Find where the given text appears and provide that cell's center as [x, y] coordinate. 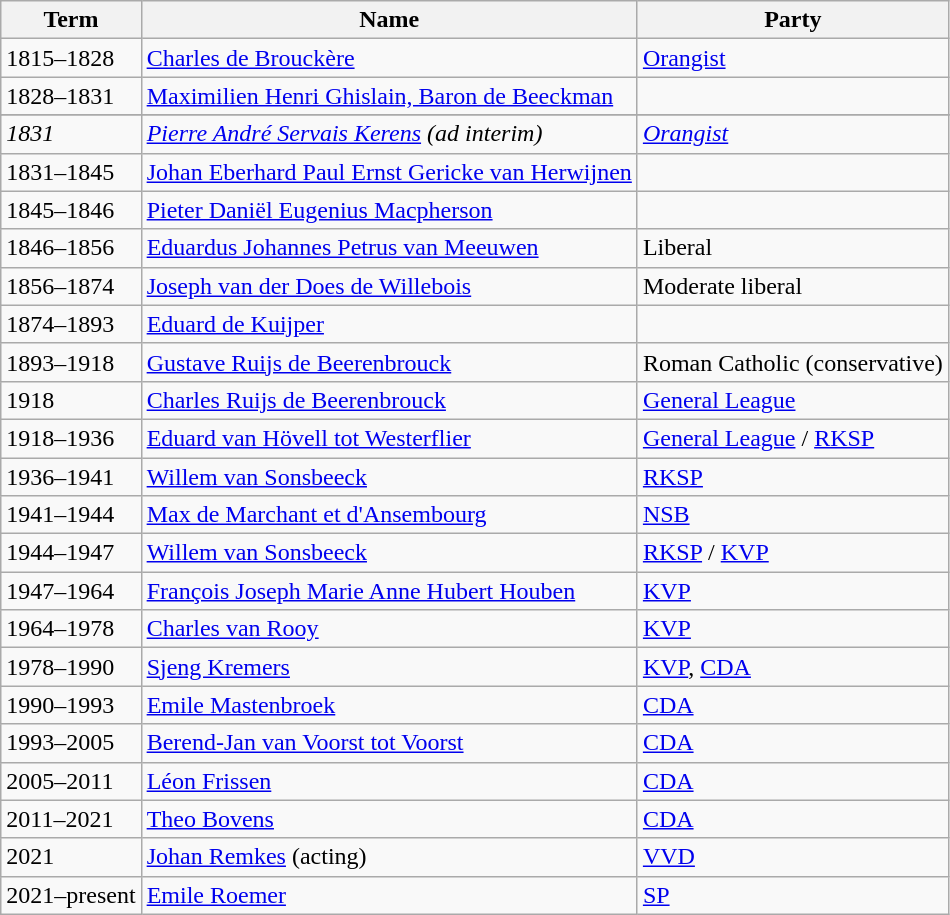
Gustave Ruijs de Beerenbrouck [389, 362]
1828–1831 [71, 96]
Eduard van Hövell tot Westerflier [389, 438]
1846–1856 [71, 248]
1941–1944 [71, 515]
Eduardus Johannes Petrus van Meeuwen [389, 248]
2005–2011 [71, 781]
Eduard de Kuijper [389, 324]
Berend-Jan van Voorst tot Voorst [389, 743]
SP [792, 895]
Sjeng Kremers [389, 667]
Johan Eberhard Paul Ernst Gericke van Herwijnen [389, 172]
1831–1845 [71, 172]
General League [792, 400]
1918–1936 [71, 438]
1893–1918 [71, 362]
1815–1828 [71, 58]
Term [71, 20]
1874–1893 [71, 324]
2021 [71, 857]
Charles van Rooy [389, 629]
Theo Bovens [389, 819]
VVD [792, 857]
KVP, CDA [792, 667]
1944–1947 [71, 553]
Name [389, 20]
1964–1978 [71, 629]
RKSP [792, 477]
2021–present [71, 895]
1845–1846 [71, 210]
1990–1993 [71, 705]
Emile Mastenbroek [389, 705]
Pierre André Servais Kerens (ad interim) [389, 134]
Max de Marchant et d'Ansembourg [389, 515]
2011–2021 [71, 819]
François Joseph Marie Anne Hubert Houben [389, 591]
Party [792, 20]
1936–1941 [71, 477]
Joseph van der Does de Willebois [389, 286]
Moderate liberal [792, 286]
Léon Frissen [389, 781]
Johan Remkes (acting) [389, 857]
1978–1990 [71, 667]
RKSP / KVP [792, 553]
1831 [71, 134]
Pieter Daniël Eugenius Macpherson [389, 210]
Charles de Brouckère [389, 58]
NSB [792, 515]
1918 [71, 400]
Emile Roemer [389, 895]
Charles Ruijs de Beerenbrouck [389, 400]
General League / RKSP [792, 438]
1947–1964 [71, 591]
1993–2005 [71, 743]
Maximilien Henri Ghislain, Baron de Beeckman [389, 96]
Liberal [792, 248]
Roman Catholic (conservative) [792, 362]
1856–1874 [71, 286]
